Extract the [x, y] coordinate from the center of the cell holding the provided text.  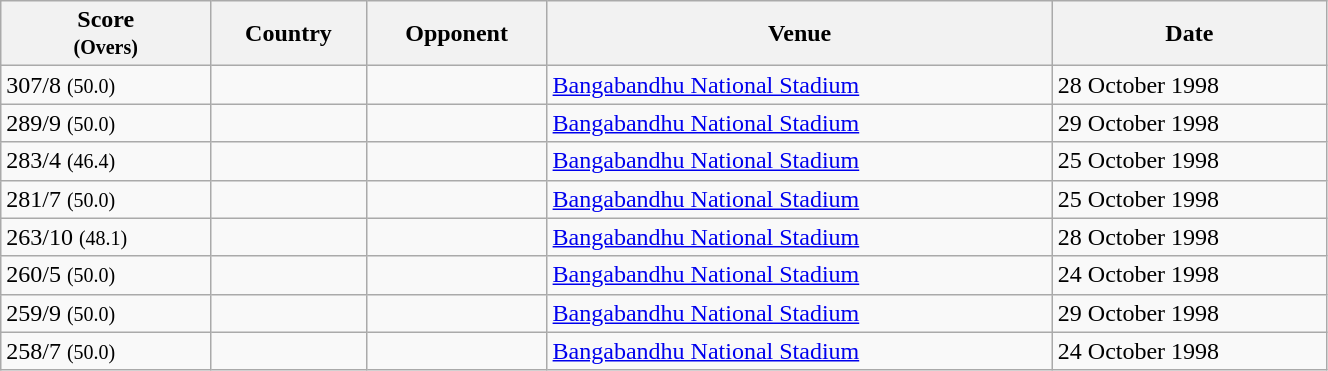
Country [288, 34]
307/8 (50.0) [106, 85]
259/9 (50.0) [106, 313]
Score (Overs) [106, 34]
Date [1189, 34]
263/10 (48.1) [106, 237]
289/9 (50.0) [106, 123]
260/5 (50.0) [106, 275]
Opponent [456, 34]
258/7 (50.0) [106, 351]
281/7 (50.0) [106, 199]
Venue [800, 34]
283/4 (46.4) [106, 161]
